For the text-containing cell, return its midpoint in [X, Y] coordinate format. 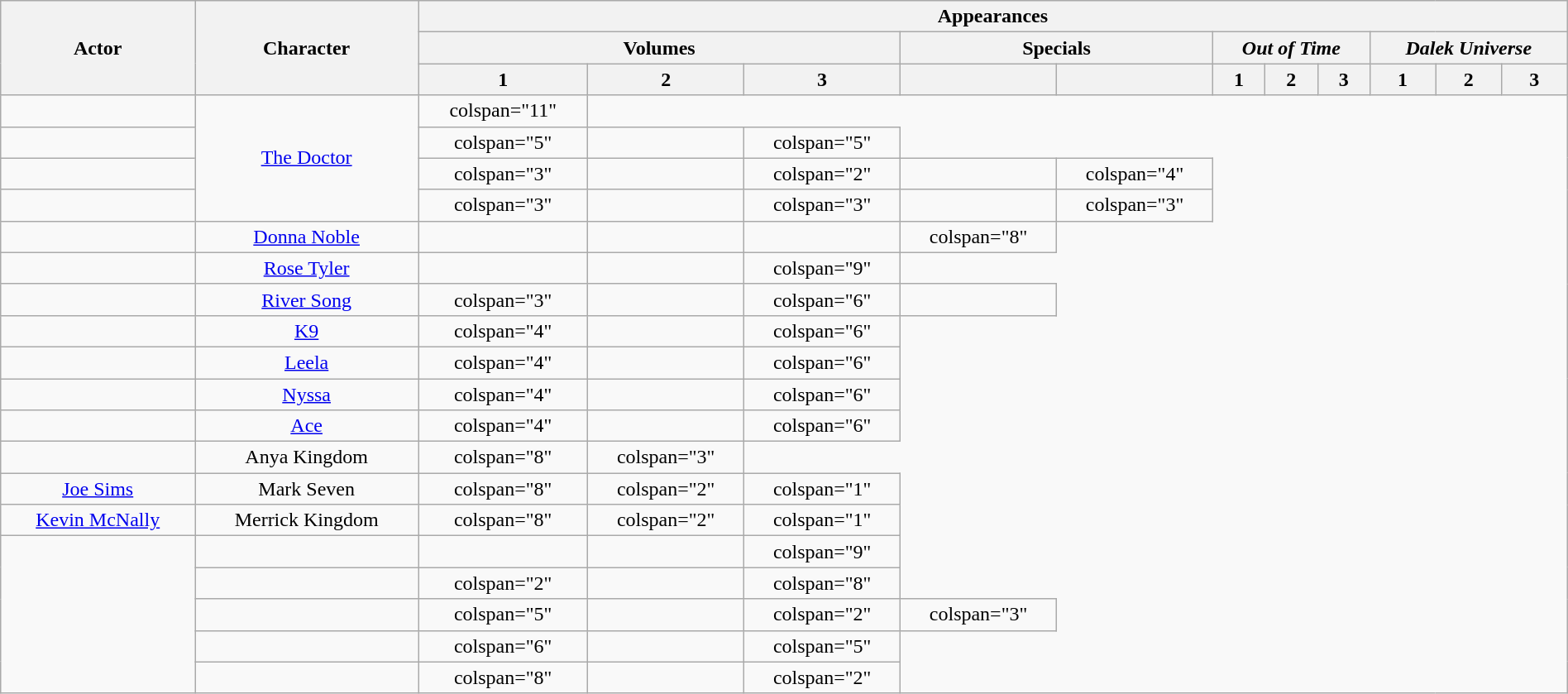
Joe Sims [98, 489]
Actor [98, 48]
Character [307, 48]
River Song [307, 299]
Anya Kingdom [307, 457]
Leela [307, 362]
Specials [1057, 48]
Mark Seven [307, 489]
Rose Tyler [307, 268]
Volumes [660, 48]
Dalek Universe [1469, 48]
Kevin McNally [98, 520]
Donna Noble [307, 237]
The Doctor [307, 158]
Merrick Kingdom [307, 520]
K9 [307, 331]
Ace [307, 426]
colspan="11" [503, 111]
Out of Time [1291, 48]
Appearances [993, 17]
Nyssa [307, 395]
